Pinpoint the cell where the given text exists, returning its [x, y] midpoint coordinate. 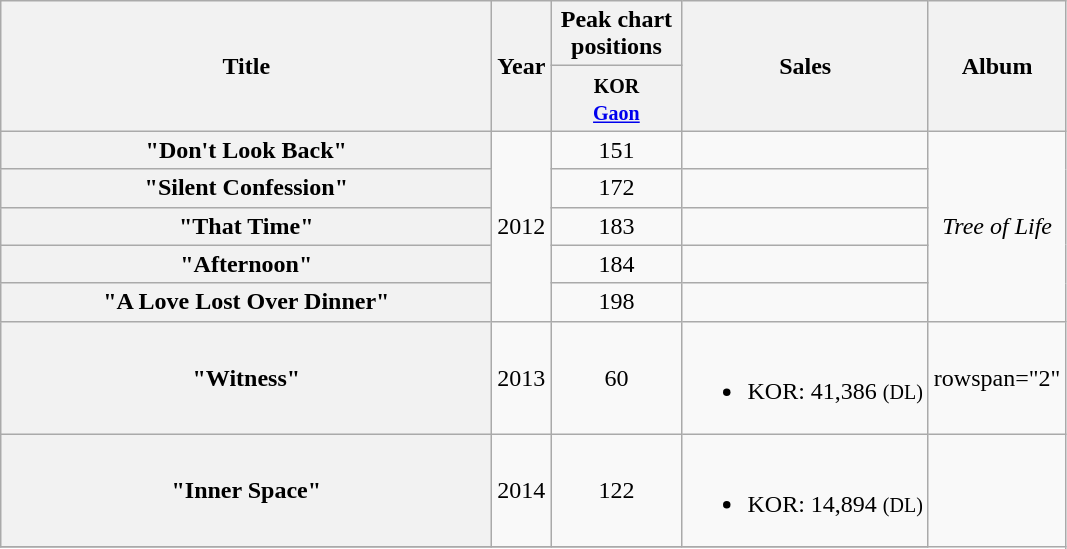
172 [616, 188]
"Don't Look Back" [246, 150]
KOR: 14,894 (DL) [805, 490]
"Afternoon" [246, 264]
60 [616, 378]
2014 [522, 490]
2013 [522, 378]
rowspan="2" [997, 378]
"That Time" [246, 226]
"Witness" [246, 378]
Peak chart positions [616, 34]
KORGaon [616, 98]
Album [997, 66]
Title [246, 66]
2012 [522, 226]
183 [616, 226]
Sales [805, 66]
"Silent Confession" [246, 188]
184 [616, 264]
Tree of Life [997, 226]
151 [616, 150]
KOR: 41,386 (DL) [805, 378]
"A Love Lost Over Dinner" [246, 302]
Year [522, 66]
122 [616, 490]
198 [616, 302]
"Inner Space" [246, 490]
